Provide the [X, Y] coordinate of the cell's center where the given text is located.  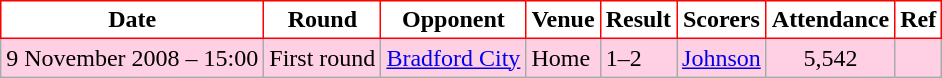
Ref [918, 20]
5,542 [830, 58]
Scorers [722, 20]
Opponent [454, 20]
Johnson [722, 58]
Result [638, 20]
Attendance [830, 20]
Round [322, 20]
First round [322, 58]
Home [563, 58]
Venue [563, 20]
9 November 2008 – 15:00 [132, 58]
Bradford City [454, 58]
Date [132, 20]
1–2 [638, 58]
